Extract the [x, y] coordinate from the center of the cell holding the provided text.  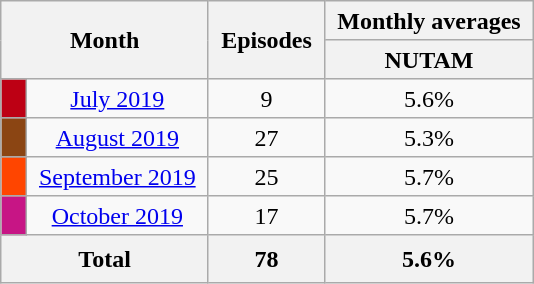
NUTAM [430, 60]
25 [266, 176]
August 2019 [117, 138]
Month [105, 40]
July 2019 [117, 98]
5.3% [430, 138]
78 [266, 260]
Monthly averages [430, 20]
September 2019 [117, 176]
Total [105, 260]
9 [266, 98]
Episodes [266, 40]
17 [266, 216]
October 2019 [117, 216]
27 [266, 138]
